Search for the cell housing the specified text and yield its [x, y] center coordinate. 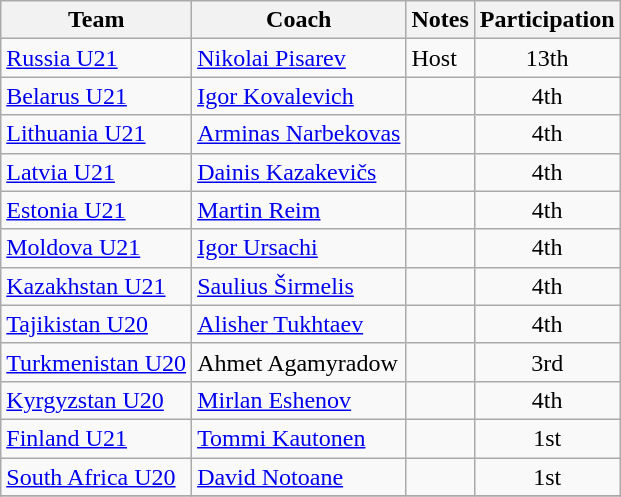
David Notoane [299, 477]
Saulius Širmelis [299, 286]
13th [547, 58]
Tajikistan U20 [96, 324]
Ahmet Agamyradow [299, 362]
Kyrgyzstan U20 [96, 400]
Host [440, 58]
Turkmenistan U20 [96, 362]
Tommi Kautonen [299, 438]
Nikolai Pisarev [299, 58]
Belarus U21 [96, 96]
Estonia U21 [96, 210]
Notes [440, 20]
Dainis Kazakevičs [299, 172]
Igor Ursachi [299, 248]
Mirlan Eshenov [299, 400]
3rd [547, 362]
Moldova U21 [96, 248]
South Africa U20 [96, 477]
Finland U21 [96, 438]
Latvia U21 [96, 172]
Arminas Narbekovas [299, 134]
Coach [299, 20]
Lithuania U21 [96, 134]
Russia U21 [96, 58]
Martin Reim [299, 210]
Participation [547, 20]
Igor Kovalevich [299, 96]
Kazakhstan U21 [96, 286]
Team [96, 20]
Alisher Tukhtaev [299, 324]
